Capture the cell that displays the provided text and extract its [x, y] central coordinate. 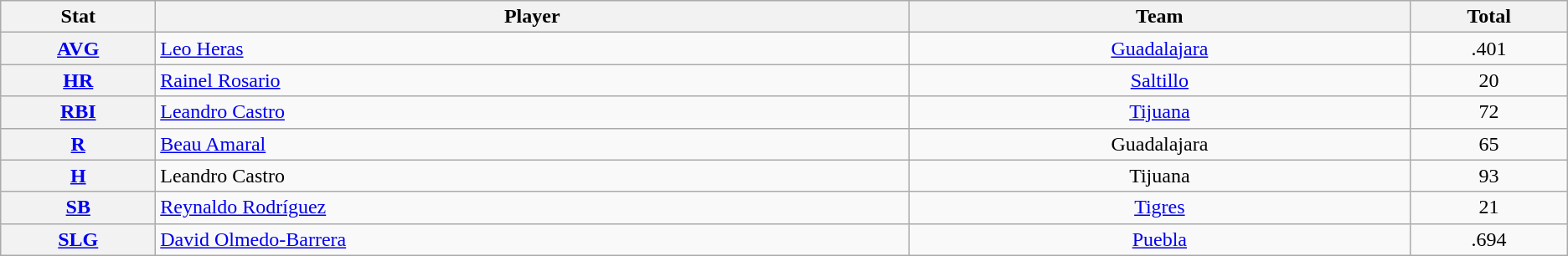
Total [1489, 17]
.401 [1489, 49]
Tigres [1159, 207]
.694 [1489, 239]
Puebla [1159, 239]
Rainel Rosario [533, 80]
Leo Heras [533, 49]
Player [533, 17]
RBI [79, 112]
HR [79, 80]
Team [1159, 17]
72 [1489, 112]
Stat [79, 17]
David Olmedo-Barrera [533, 239]
65 [1489, 144]
R [79, 144]
Saltillo [1159, 80]
21 [1489, 207]
SLG [79, 239]
Reynaldo Rodríguez [533, 207]
H [79, 176]
20 [1489, 80]
SB [79, 207]
Beau Amaral [533, 144]
93 [1489, 176]
AVG [79, 49]
